Provide the [x, y] coordinate of the cell's center where the given text is located.  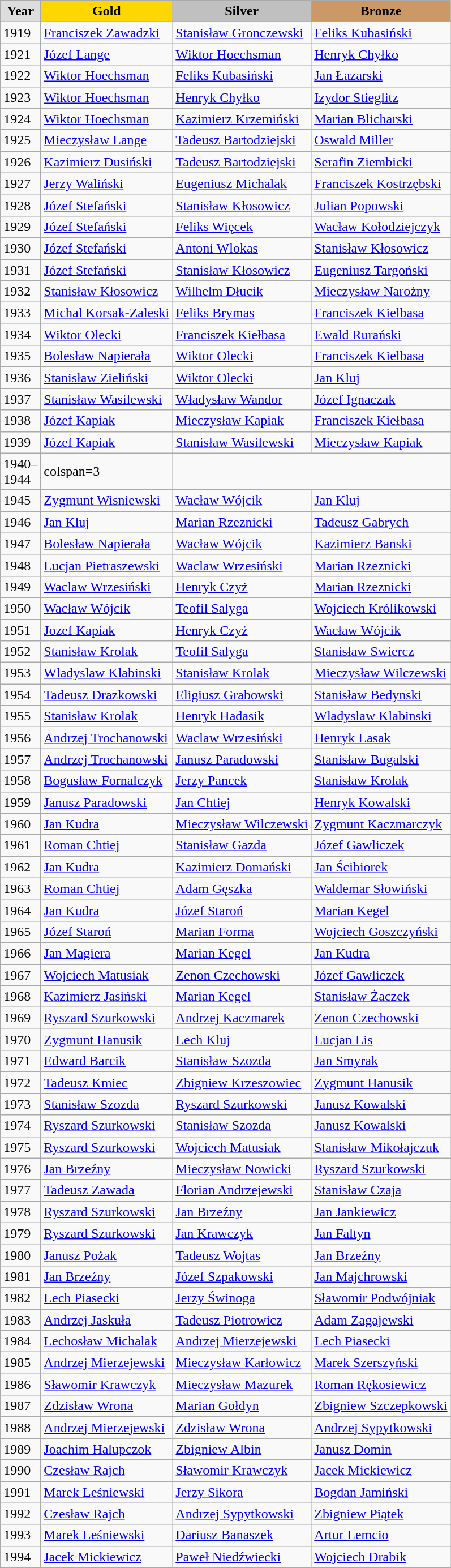
Janusz Pożak [106, 1255]
Jan Faltyn [381, 1233]
Stanisław Bedynski [381, 695]
Julian Popowski [381, 205]
Stanisław Mikołajczuk [381, 1147]
1937 [20, 399]
Mieczysław Nowicki [242, 1169]
Tadeusz Zawada [106, 1190]
Bogdan Jamiński [381, 1492]
Henryk Hadasik [242, 716]
Eligiusz Grabowski [242, 695]
1954 [20, 695]
1938 [20, 421]
Dariusz Banaszek [242, 1535]
Tadeusz Piotrowicz [242, 1320]
1928 [20, 205]
1968 [20, 997]
Kazimierz Banski [381, 544]
1993 [20, 1535]
1921 [20, 54]
1976 [20, 1169]
Lechosław Michalak [106, 1341]
1939 [20, 442]
colspan=3 [106, 471]
1951 [20, 630]
Marian Blicharski [381, 119]
1990 [20, 1471]
Jerzy Sikora [242, 1492]
1952 [20, 652]
1929 [20, 227]
1940–1944 [20, 471]
Jan Ścibiorek [381, 867]
1936 [20, 378]
Paweł Niedźwiecki [242, 1557]
1977 [20, 1190]
Lech Kluj [242, 1040]
1984 [20, 1341]
1945 [20, 501]
1986 [20, 1385]
Wojciech Drabik [381, 1557]
Józef Szpakowski [242, 1276]
Janusz Domin [381, 1449]
Marian Gołdyn [242, 1406]
Zbigniew Szczepkowski [381, 1406]
1983 [20, 1320]
Stanisław Gazda [242, 845]
Roman Rękosiewicz [381, 1385]
Henryk Kowalski [381, 802]
1930 [20, 248]
Stanisław Czaja [381, 1190]
Stanisław Zieliński [106, 378]
1956 [20, 738]
Jan Majchrowski [381, 1276]
1946 [20, 522]
1973 [20, 1104]
Jan Krawczyk [242, 1233]
Franciszek Kostrzębski [381, 183]
1992 [20, 1514]
Mieczysław Karłowicz [242, 1363]
1965 [20, 932]
Jan Smyrak [381, 1061]
Zbigniew Piątek [381, 1514]
1960 [20, 824]
Kazimierz Dusiński [106, 162]
Adam Zagajewski [381, 1320]
Mieczysław Mazurek [242, 1385]
Franciszek Zawadzki [106, 33]
1991 [20, 1492]
Stanisław Swiercz [381, 652]
1982 [20, 1298]
Wilhelm Dłucik [242, 292]
1959 [20, 802]
Year [20, 11]
Stanisław Gronczewski [242, 33]
1947 [20, 544]
Jan Łazarski [381, 76]
1962 [20, 867]
Ewald Rurański [381, 335]
Oswald Miller [381, 140]
Tadeusz Wojtas [242, 1255]
1987 [20, 1406]
Andrzej Kaczmarek [242, 1018]
Artur Lemcio [381, 1535]
1988 [20, 1428]
Antoni Wlokas [242, 248]
1932 [20, 292]
Jan Jankiewicz [381, 1212]
Florian Andrzejewski [242, 1190]
Jan Magiera [106, 953]
Józef Ignaczak [381, 399]
1950 [20, 608]
1979 [20, 1233]
1975 [20, 1147]
1966 [20, 953]
1961 [20, 845]
1964 [20, 910]
1935 [20, 356]
Jerzy Świnoga [242, 1298]
Adam Gęszka [242, 888]
Bronze [381, 11]
Zygmunt Wisniewski [106, 501]
1989 [20, 1449]
Feliks Więcek [242, 227]
1924 [20, 119]
Kazimierz Jasiński [106, 997]
Izydor Stieglitz [381, 97]
Stanisław Żaczek [381, 997]
Silver [242, 11]
1955 [20, 716]
1948 [20, 565]
1967 [20, 975]
1927 [20, 183]
1933 [20, 313]
Lucjan Lis [381, 1040]
1926 [20, 162]
1958 [20, 781]
Henryk Lasak [381, 738]
1925 [20, 140]
Andrzej Jaskuła [106, 1320]
Wojciech Goszczyński [381, 932]
Feliks Brymas [242, 313]
Edward Barcik [106, 1061]
Władysław Wandor [242, 399]
Sławomir Podwójniak [381, 1298]
1963 [20, 888]
Tadeusz Drazkowski [106, 695]
1978 [20, 1212]
1934 [20, 335]
1974 [20, 1126]
1985 [20, 1363]
1931 [20, 270]
Zygmunt Kaczmarczyk [381, 824]
Bogusław Fornalczyk [106, 781]
Serafin Ziembicki [381, 162]
Józef Lange [106, 54]
Wojciech Królikowski [381, 608]
1923 [20, 97]
1949 [20, 587]
1970 [20, 1040]
1922 [20, 76]
Jerzy Pancek [242, 781]
Kazimierz Domański [242, 867]
Marian Forma [242, 932]
Lucjan Pietraszewski [106, 565]
Stanisław Bugalski [381, 759]
Waldemar Słowiński [381, 888]
1953 [20, 673]
Zbigniew Albin [242, 1449]
Kazimierz Krzemiński [242, 119]
1969 [20, 1018]
1919 [20, 33]
Eugeniusz Targoński [381, 270]
1981 [20, 1276]
1971 [20, 1061]
Joachim Halupczok [106, 1449]
1980 [20, 1255]
Mieczysław Lange [106, 140]
Jozef Kapiak [106, 630]
Tadeusz Kmiec [106, 1083]
Gold [106, 11]
Eugeniusz Michalak [242, 183]
Wacław Kołodziejczyk [381, 227]
Jan Chtiej [242, 802]
Tadeusz Gabrych [381, 522]
Mieczysław Narożny [381, 292]
Jerzy Waliński [106, 183]
1972 [20, 1083]
1994 [20, 1557]
Marek Szerszyński [381, 1363]
Zbigniew Krzeszowiec [242, 1083]
1957 [20, 759]
Michal Korsak-Zaleski [106, 313]
